Search for the cell housing the specified text and yield its [X, Y] center coordinate. 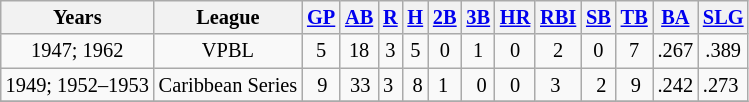
R [390, 17]
1947; 1962 [78, 51]
1949; 1952–1953 [78, 85]
7 [634, 51]
TB [634, 17]
SB [598, 17]
2B [444, 17]
.389 [723, 51]
18 [359, 51]
33 [359, 85]
8 [415, 85]
League [228, 17]
SLG [723, 17]
H [415, 17]
.242 [676, 85]
AB [359, 17]
Caribbean Series [228, 85]
RBI [558, 17]
BA [676, 17]
VPBL [228, 51]
.267 [676, 51]
GP [321, 17]
Years [78, 17]
.273 [723, 85]
3B [478, 17]
HR [515, 17]
